Capture the cell that displays the provided text and extract its (x, y) central coordinate. 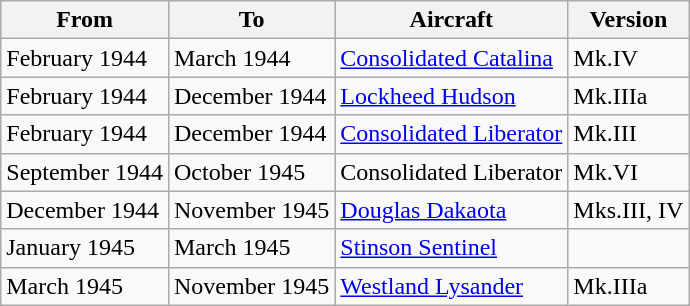
September 1944 (85, 172)
Lockheed Hudson (452, 96)
Mk.III (628, 134)
To (251, 20)
Version (628, 20)
Aircraft (452, 20)
Mks.III, IV (628, 210)
Westland Lysander (452, 286)
October 1945 (251, 172)
From (85, 20)
March 1944 (251, 58)
January 1945 (85, 248)
Mk.IV (628, 58)
Consolidated Catalina (452, 58)
Stinson Sentinel (452, 248)
Douglas Dakaota (452, 210)
Mk.VI (628, 172)
